Pinpoint the cell where the given text exists, returning its (x, y) midpoint coordinate. 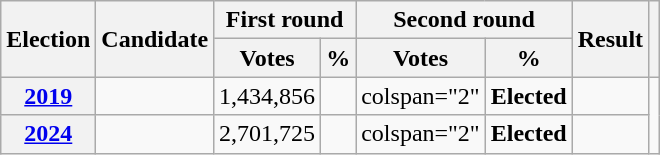
Result (610, 39)
Candidate (155, 39)
2,701,725 (268, 134)
2024 (48, 134)
First round (285, 20)
Second round (464, 20)
Election (48, 39)
1,434,856 (268, 96)
2019 (48, 96)
